Output the [X, Y] coordinate of the center of the cell containing the given text.  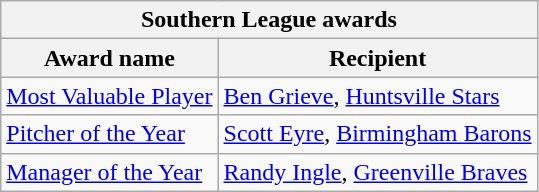
Scott Eyre, Birmingham Barons [378, 134]
Pitcher of the Year [110, 134]
Recipient [378, 58]
Manager of the Year [110, 172]
Award name [110, 58]
Randy Ingle, Greenville Braves [378, 172]
Ben Grieve, Huntsville Stars [378, 96]
Most Valuable Player [110, 96]
Southern League awards [269, 20]
